Scan for the cell matching the given text and deliver its (X, Y) coordinate at center. 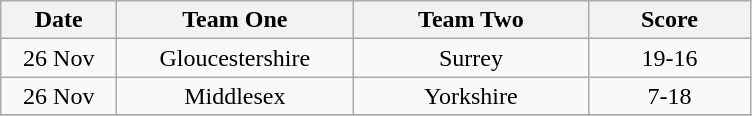
Surrey (471, 58)
Yorkshire (471, 96)
7-18 (670, 96)
Gloucestershire (235, 58)
Date (59, 20)
Score (670, 20)
Middlesex (235, 96)
Team Two (471, 20)
19-16 (670, 58)
Team One (235, 20)
